For the text-containing cell, return its midpoint in [x, y] coordinate format. 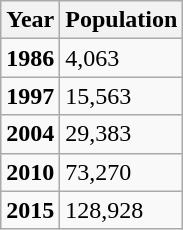
128,928 [122, 210]
Year [30, 20]
1986 [30, 58]
73,270 [122, 172]
2015 [30, 210]
2010 [30, 172]
4,063 [122, 58]
2004 [30, 134]
Population [122, 20]
29,383 [122, 134]
15,563 [122, 96]
1997 [30, 96]
